Find where the given text appears and provide that cell's center as (X, Y) coordinate. 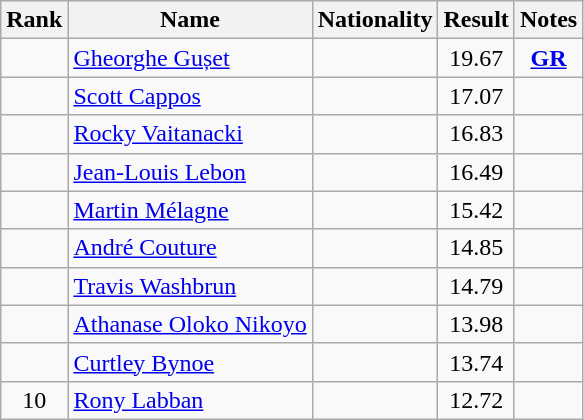
16.49 (476, 172)
12.72 (476, 400)
14.85 (476, 248)
Rocky Vaitanacki (190, 134)
Scott Cappos (190, 96)
André Couture (190, 248)
19.67 (476, 58)
Nationality (375, 20)
Travis Washbrun (190, 286)
14.79 (476, 286)
13.98 (476, 324)
16.83 (476, 134)
Jean-Louis Lebon (190, 172)
15.42 (476, 210)
Notes (548, 20)
Rank (34, 20)
Athanase Oloko Nikoyo (190, 324)
Name (190, 20)
Rony Labban (190, 400)
Gheorghe Gușet (190, 58)
17.07 (476, 96)
13.74 (476, 362)
Curtley Bynoe (190, 362)
10 (34, 400)
Martin Mélagne (190, 210)
Result (476, 20)
GR (548, 58)
